Find where the given text appears and provide that cell's center as [X, Y] coordinate. 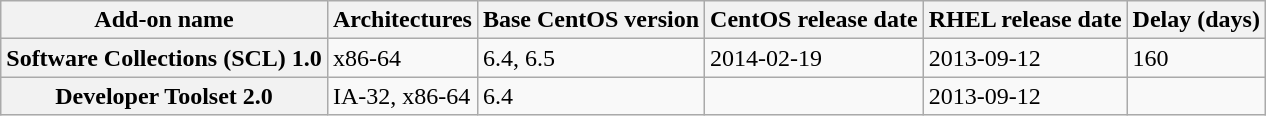
2014-02-19 [814, 58]
RHEL release date [1025, 20]
IA-32, x86-64 [402, 96]
Developer Toolset 2.0 [164, 96]
CentOS release date [814, 20]
Base CentOS version [590, 20]
6.4 [590, 96]
Add-on name [164, 20]
x86-64 [402, 58]
6.4, 6.5 [590, 58]
Delay (days) [1196, 20]
Software Collections (SCL) 1.0 [164, 58]
160 [1196, 58]
Architectures [402, 20]
